Determine the (X, Y) coordinate at the center of the cell enclosing the given text.  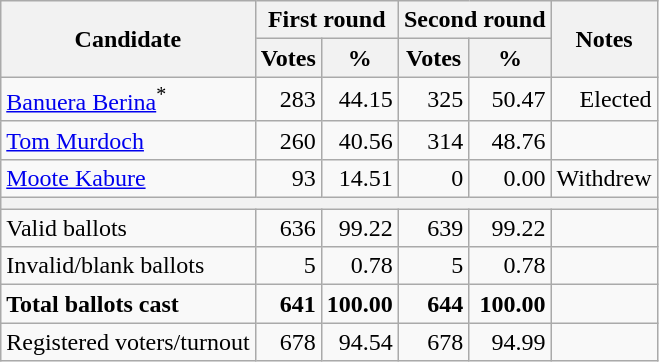
Total ballots cast (128, 304)
325 (434, 100)
Registered voters/turnout (128, 342)
639 (434, 228)
Candidate (128, 39)
314 (434, 140)
94.99 (510, 342)
0.00 (510, 178)
644 (434, 304)
93 (288, 178)
Withdrew (604, 178)
40.56 (360, 140)
641 (288, 304)
48.76 (510, 140)
Invalid/blank ballots (128, 266)
636 (288, 228)
Second round (474, 20)
50.47 (510, 100)
44.15 (360, 100)
Valid ballots (128, 228)
Elected (604, 100)
Banuera Berina* (128, 100)
0 (434, 178)
94.54 (360, 342)
Tom Murdoch (128, 140)
283 (288, 100)
First round (326, 20)
14.51 (360, 178)
Moote Kabure (128, 178)
Notes (604, 39)
260 (288, 140)
